From the cell containing the given text, extract its center point as (x, y) coordinate. 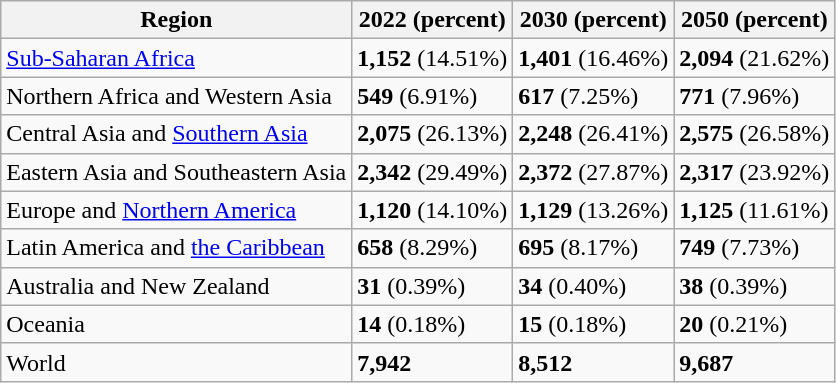
1,129 (13.26%) (594, 210)
2,248 (26.41%) (594, 134)
2,317 (23.92%) (754, 172)
World (176, 362)
20 (0.21%) (754, 324)
Sub-Saharan Africa (176, 58)
2022 (percent) (432, 20)
2050 (percent) (754, 20)
Latin America and the Caribbean (176, 248)
2,372 (27.87%) (594, 172)
Europe and Northern America (176, 210)
2,094 (21.62%) (754, 58)
2030 (percent) (594, 20)
15 (0.18%) (594, 324)
1,120 (14.10%) (432, 210)
1,152 (14.51%) (432, 58)
Central Asia and Southern Asia (176, 134)
9,687 (754, 362)
31 (0.39%) (432, 286)
Eastern Asia and Southeastern Asia (176, 172)
8,512 (594, 362)
Northern Africa and Western Asia (176, 96)
695 (8.17%) (594, 248)
749 (7.73%) (754, 248)
Australia and New Zealand (176, 286)
7,942 (432, 362)
38 (0.39%) (754, 286)
1,125 (11.61%) (754, 210)
Oceania (176, 324)
658 (8.29%) (432, 248)
Region (176, 20)
2,342 (29.49%) (432, 172)
2,575 (26.58%) (754, 134)
617 (7.25%) (594, 96)
771 (7.96%) (754, 96)
2,075 (26.13%) (432, 134)
14 (0.18%) (432, 324)
34 (0.40%) (594, 286)
549 (6.91%) (432, 96)
1,401 (16.46%) (594, 58)
